Return the [X, Y] coordinate for the center point of the cell that contains the specified text.  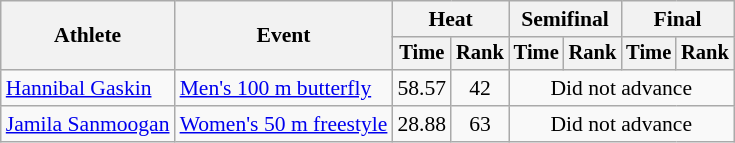
Event [284, 36]
63 [480, 124]
Semifinal [565, 19]
Heat [450, 19]
Men's 100 m butterfly [284, 88]
Jamila Sanmoogan [88, 124]
42 [480, 88]
Final [677, 19]
58.57 [422, 88]
28.88 [422, 124]
Athlete [88, 36]
Hannibal Gaskin [88, 88]
Women's 50 m freestyle [284, 124]
